From the cell containing the given text, extract its center point as [x, y] coordinate. 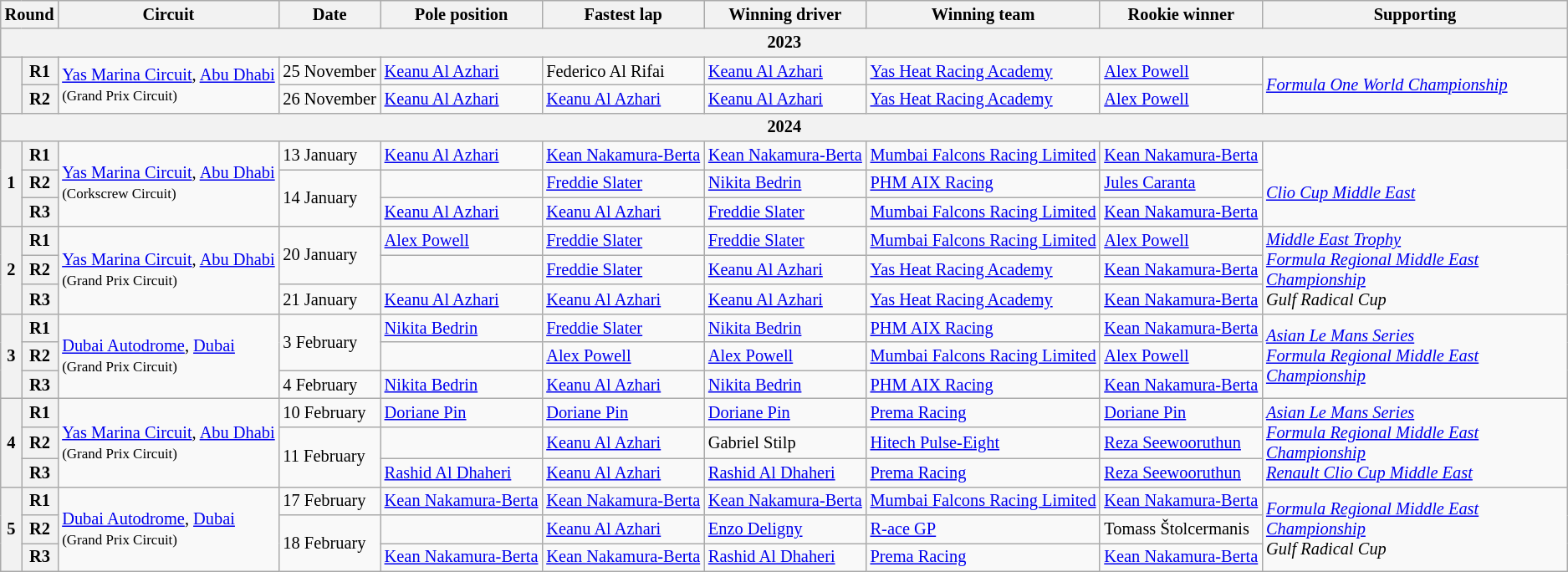
Jules Caranta [1181, 183]
Formula Regional Middle East ChampionshipGulf Radical Cup [1415, 529]
Asian Le Mans SeriesFormula Regional Middle East ChampionshipRenault Clio Cup Middle East [1415, 442]
Supporting [1415, 14]
5 [12, 529]
R-ace GP [983, 529]
1 [12, 184]
26 November [329, 99]
Middle East TrophyFormula Regional Middle East ChampionshipGulf Radical Cup [1415, 270]
10 February [329, 412]
Clio Cup Middle East [1415, 184]
2024 [784, 127]
Tomass Štolcermanis [1181, 529]
25 November [329, 71]
Fastest lap [623, 14]
14 January [329, 197]
3 [12, 356]
Pole position [462, 14]
Hitech Pulse-Eight [983, 442]
Circuit [168, 14]
Gabriel Stilp [785, 442]
21 January [329, 299]
18 February [329, 544]
2023 [784, 43]
Winning driver [785, 14]
Asian Le Mans SeriesFormula Regional Middle East Championship [1415, 356]
Round [30, 14]
13 January [329, 156]
Enzo Deligny [785, 529]
Formula One World Championship [1415, 85]
4 [12, 442]
11 February [329, 457]
Federico Al Rifai [623, 71]
3 February [329, 341]
17 February [329, 501]
Winning team [983, 14]
Rookie winner [1181, 14]
Yas Marina Circuit, Abu Dhabi(Corkscrew Circuit) [168, 184]
4 February [329, 385]
2 [12, 270]
Date [329, 14]
20 January [329, 255]
